Output the (X, Y) coordinate of the center of the cell containing the given text.  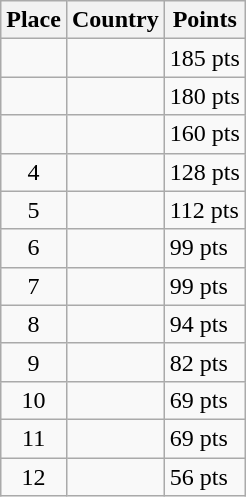
5 (34, 210)
8 (34, 324)
10 (34, 400)
11 (34, 438)
Points (204, 20)
160 pts (204, 134)
Place (34, 20)
180 pts (204, 96)
6 (34, 248)
4 (34, 172)
9 (34, 362)
94 pts (204, 324)
112 pts (204, 210)
Country (115, 20)
56 pts (204, 477)
185 pts (204, 58)
7 (34, 286)
128 pts (204, 172)
82 pts (204, 362)
12 (34, 477)
